Locate the cell with the specified text and output its (X, Y) center coordinate. 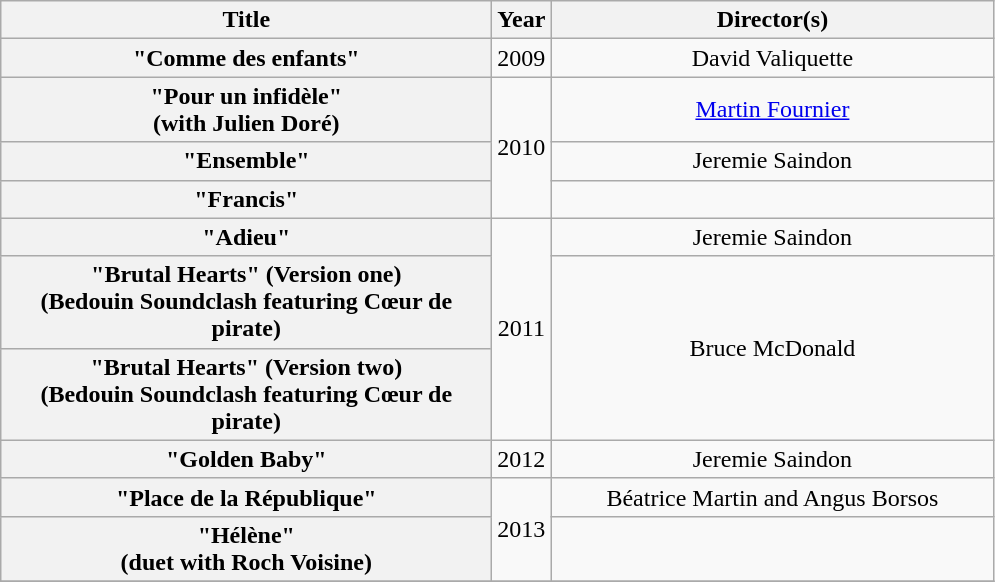
2012 (522, 459)
"Francis" (246, 199)
2009 (522, 58)
"Brutal Hearts" (Version one)(Bedouin Soundclash featuring Cœur de pirate) (246, 302)
"Golden Baby" (246, 459)
"Brutal Hearts" (Version two)(Bedouin Soundclash featuring Cœur de pirate) (246, 394)
Bruce McDonald (772, 348)
"Comme des enfants" (246, 58)
"Place de la République" (246, 497)
2011 (522, 329)
Martin Fournier (772, 110)
"Hélène"(duet with Roch Voisine) (246, 548)
2013 (522, 530)
2010 (522, 148)
Béatrice Martin and Angus Borsos (772, 497)
Title (246, 20)
Director(s) (772, 20)
"Adieu" (246, 237)
Year (522, 20)
"Pour un infidèle"(with Julien Doré) (246, 110)
David Valiquette (772, 58)
"Ensemble" (246, 161)
